From the cell containing the given text, extract its center point as [x, y] coordinate. 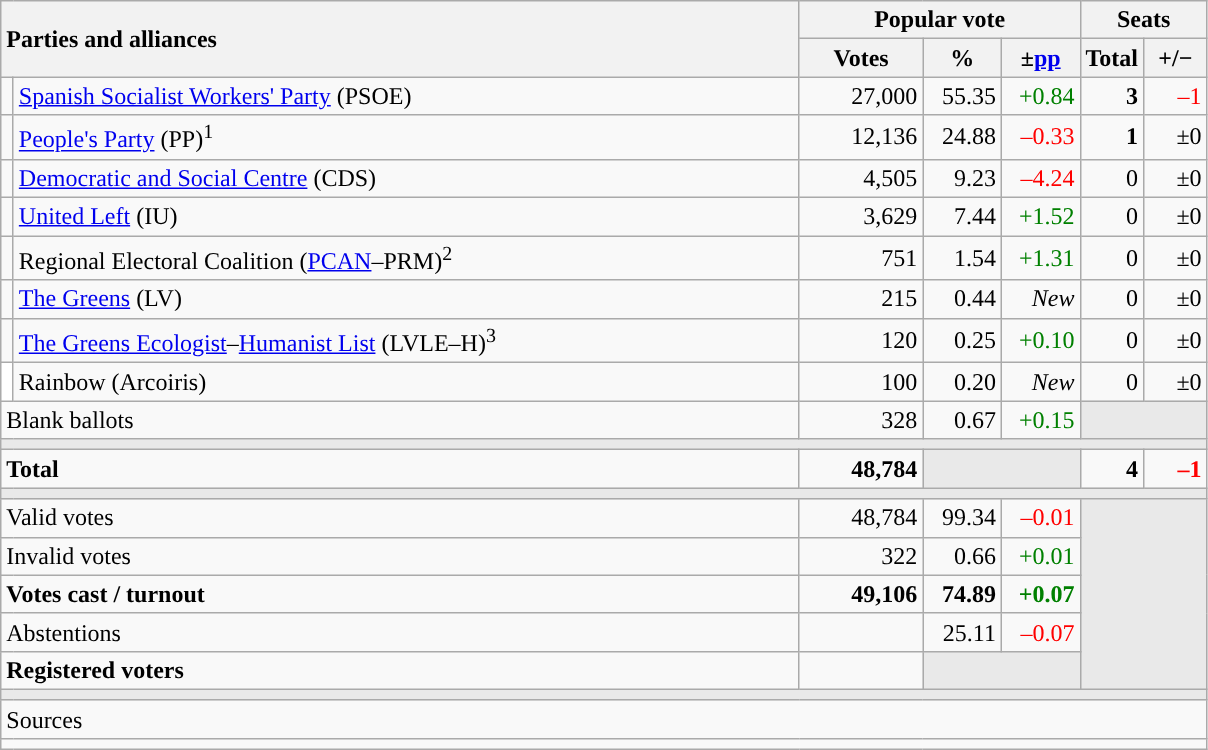
25.11 [962, 632]
Valid votes [400, 518]
74.89 [962, 594]
0.44 [962, 299]
24.88 [962, 138]
+0.07 [1040, 594]
4,505 [861, 178]
7.44 [962, 217]
Rainbow (Arcoiris) [406, 382]
Votes [861, 58]
Popular vote [940, 20]
+/− [1176, 58]
+0.15 [1040, 420]
0.67 [962, 420]
0.25 [962, 340]
49,106 [861, 594]
+0.10 [1040, 340]
Invalid votes [400, 556]
0.20 [962, 382]
The Greens (LV) [406, 299]
Registered voters [400, 670]
Sources [604, 719]
120 [861, 340]
% [962, 58]
Regional Electoral Coalition (PCAN–PRM)2 [406, 258]
3,629 [861, 217]
55.35 [962, 96]
Votes cast / turnout [400, 594]
9.23 [962, 178]
1.54 [962, 258]
3 [1112, 96]
±pp [1040, 58]
The Greens Ecologist–Humanist List (LVLE–H)3 [406, 340]
12,136 [861, 138]
Blank ballots [400, 420]
+0.84 [1040, 96]
1 [1112, 138]
322 [861, 556]
0.66 [962, 556]
–0.33 [1040, 138]
Abstentions [400, 632]
27,000 [861, 96]
+0.01 [1040, 556]
100 [861, 382]
People's Party (PP)1 [406, 138]
Democratic and Social Centre (CDS) [406, 178]
Spanish Socialist Workers' Party (PSOE) [406, 96]
United Left (IU) [406, 217]
99.34 [962, 518]
+1.52 [1040, 217]
+1.31 [1040, 258]
Parties and alliances [400, 39]
Seats [1144, 20]
–0.07 [1040, 632]
751 [861, 258]
328 [861, 420]
–4.24 [1040, 178]
4 [1112, 469]
215 [861, 299]
–0.01 [1040, 518]
